Return the [x, y] coordinate for the center point of the cell that contains the specified text.  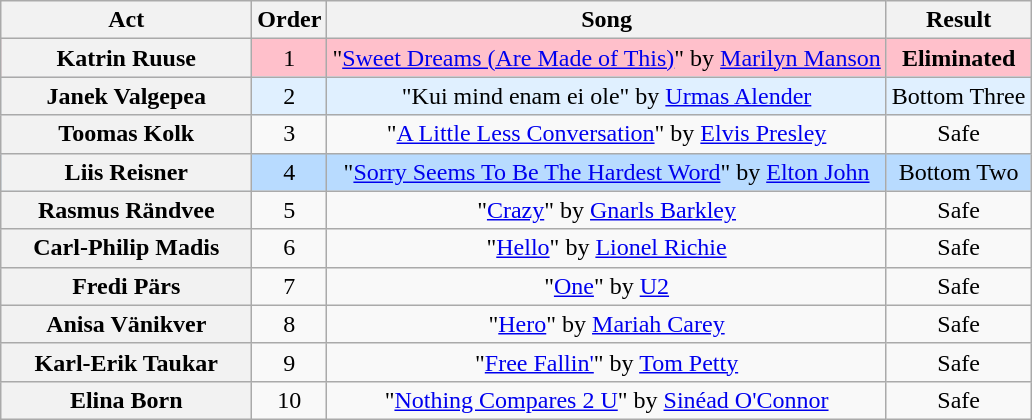
4 [290, 172]
Carl-Philip Madis [126, 248]
5 [290, 210]
Janek Valgepea [126, 96]
3 [290, 134]
Katrin Ruuse [126, 58]
"Kui mind enam ei ole" by Urmas Alender [606, 96]
8 [290, 324]
Bottom Three [958, 96]
Bottom Two [958, 172]
"Sweet Dreams (Are Made of This)" by Marilyn Manson [606, 58]
"One" by U2 [606, 286]
"Hero" by Mariah Carey [606, 324]
Liis Reisner [126, 172]
1 [290, 58]
"Sorry Seems To Be The Hardest Word" by Elton John [606, 172]
Order [290, 20]
"Nothing Compares 2 U" by Sinéad O'Connor [606, 400]
"A Little Less Conversation" by Elvis Presley [606, 134]
Eliminated [958, 58]
Elina Born [126, 400]
"Free Fallin'" by Tom Petty [606, 362]
"Hello" by Lionel Richie [606, 248]
6 [290, 248]
7 [290, 286]
10 [290, 400]
Result [958, 20]
Karl-Erik Taukar [126, 362]
Anisa Vänikver [126, 324]
Rasmus Rändvee [126, 210]
Toomas Kolk [126, 134]
Act [126, 20]
"Crazy" by Gnarls Barkley [606, 210]
2 [290, 96]
Fredi Pärs [126, 286]
9 [290, 362]
Song [606, 20]
